Pinpoint the cell where the given text exists, returning its [X, Y] midpoint coordinate. 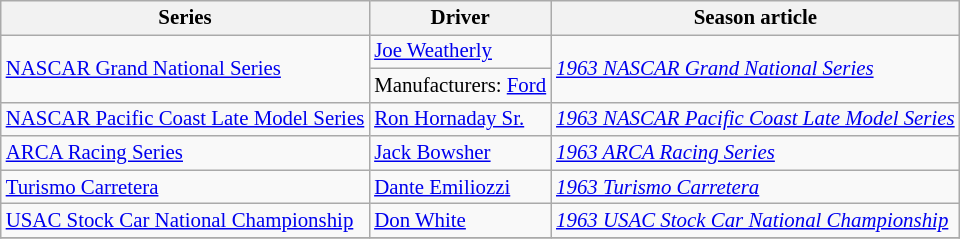
Don White [460, 221]
Season article [755, 18]
ARCA Racing Series [185, 153]
Driver [460, 18]
1963 NASCAR Pacific Coast Late Model Series [755, 119]
Dante Emiliozzi [460, 187]
1963 Turismo Carretera [755, 187]
1963 ARCA Racing Series [755, 153]
Turismo Carretera [185, 187]
Joe Weatherly [460, 51]
Ron Hornaday Sr. [460, 119]
1963 USAC Stock Car National Championship [755, 221]
Manufacturers: Ford [460, 85]
Jack Bowsher [460, 153]
Series [185, 18]
NASCAR Grand National Series [185, 68]
NASCAR Pacific Coast Late Model Series [185, 119]
USAC Stock Car National Championship [185, 221]
1963 NASCAR Grand National Series [755, 68]
